Find where the given text appears and provide that cell's center as (x, y) coordinate. 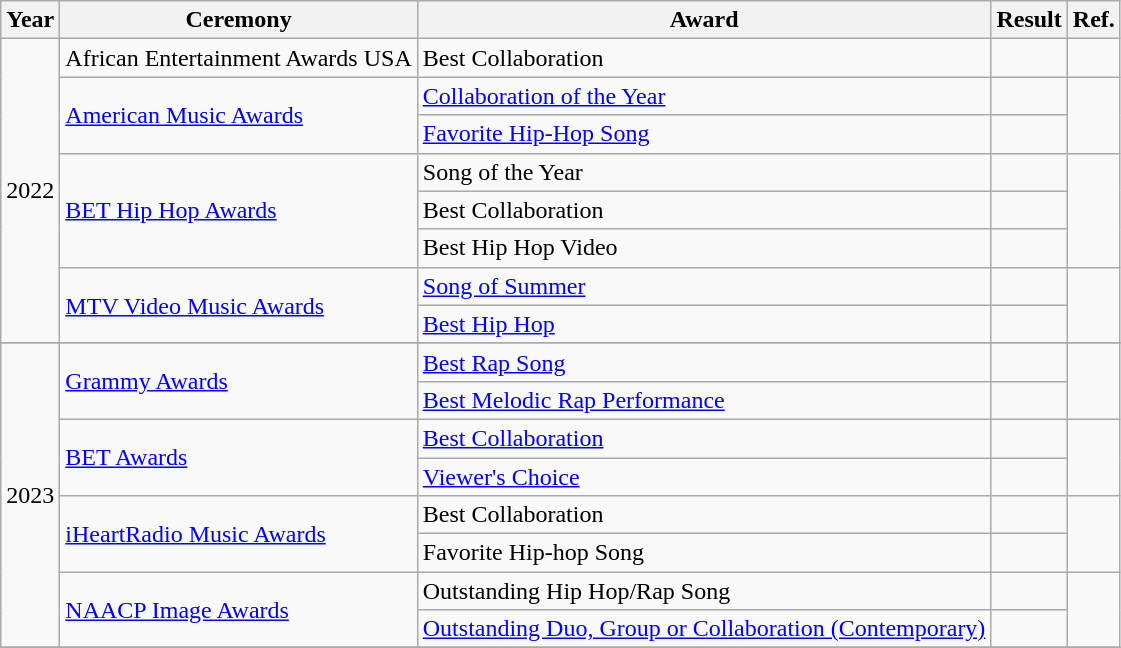
Best Hip Hop (704, 324)
Song of Summer (704, 286)
Favorite Hip-hop Song (704, 553)
2022 (30, 191)
Best Rap Song (704, 362)
Year (30, 20)
American Music Awards (238, 115)
Outstanding Hip Hop/Rap Song (704, 591)
MTV Video Music Awards (238, 305)
Award (704, 20)
Ref. (1094, 20)
BET Hip Hop Awards (238, 210)
Result (1029, 20)
Best Hip Hop Video (704, 248)
Grammy Awards (238, 381)
Viewer's Choice (704, 477)
Ceremony (238, 20)
BET Awards (238, 457)
Favorite Hip-Hop Song (704, 134)
iHeartRadio Music Awards (238, 534)
NAACP Image Awards (238, 610)
Collaboration of the Year (704, 96)
Outstanding Duo, Group or Collaboration (Contemporary) (704, 629)
2023 (30, 495)
Song of the Year (704, 172)
Best Melodic Rap Performance (704, 400)
African Entertainment Awards USA (238, 58)
